Find where the given text appears and provide that cell's center as [X, Y] coordinate. 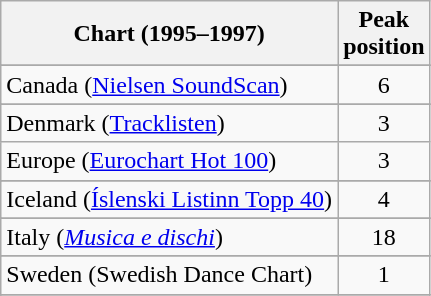
6 [384, 85]
4 [384, 199]
Peakposition [384, 34]
Europe (Eurochart Hot 100) [170, 161]
18 [384, 237]
Denmark (Tracklisten) [170, 123]
Sweden (Swedish Dance Chart) [170, 275]
Iceland (Íslenski Listinn Topp 40) [170, 199]
Canada (Nielsen SoundScan) [170, 85]
Italy (Musica e dischi) [170, 237]
Chart (1995–1997) [170, 34]
1 [384, 275]
